Determine the (X, Y) coordinate at the center of the cell enclosing the given text.  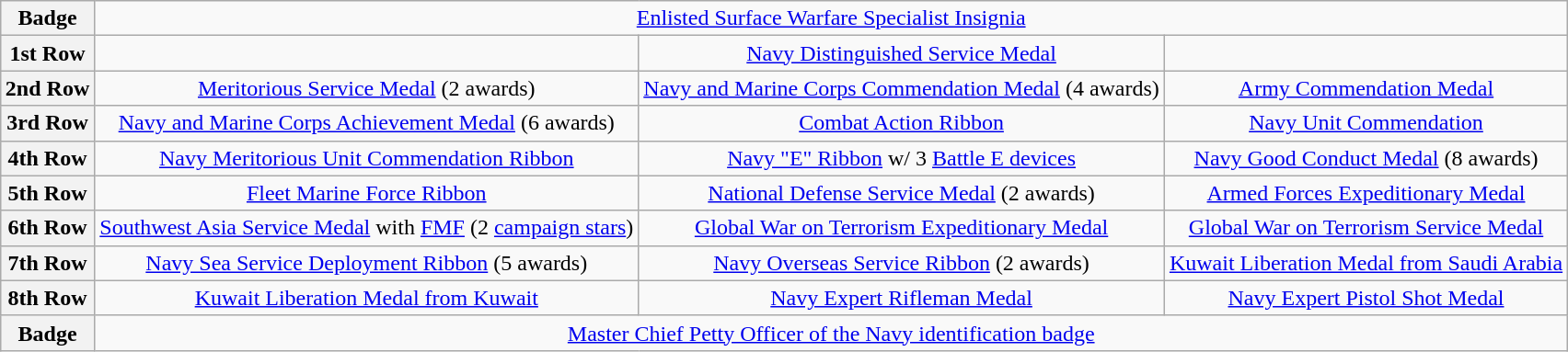
8th Row (47, 298)
National Defense Service Medal (2 awards) (902, 193)
Southwest Asia Service Medal with FMF (2 campaign stars) (366, 228)
Navy Expert Pistol Shot Medal (1366, 298)
2nd Row (47, 88)
3rd Row (47, 123)
Navy Good Conduct Medal (8 awards) (1366, 158)
4th Row (47, 158)
Navy Unit Commendation (1366, 123)
Global War on Terrorism Expeditionary Medal (902, 228)
Meritorious Service Medal (2 awards) (366, 88)
Master Chief Petty Officer of the Navy identification badge (832, 333)
7th Row (47, 263)
Army Commendation Medal (1366, 88)
Combat Action Ribbon (902, 123)
Navy "E" Ribbon w/ 3 Battle E devices (902, 158)
Navy Distinguished Service Medal (902, 53)
Navy Overseas Service Ribbon (2 awards) (902, 263)
Kuwait Liberation Medal from Kuwait (366, 298)
5th Row (47, 193)
Armed Forces Expeditionary Medal (1366, 193)
Enlisted Surface Warfare Specialist Insignia (832, 18)
1st Row (47, 53)
Global War on Terrorism Service Medal (1366, 228)
6th Row (47, 228)
Navy Meritorious Unit Commendation Ribbon (366, 158)
Navy Expert Rifleman Medal (902, 298)
Navy Sea Service Deployment Ribbon (5 awards) (366, 263)
Kuwait Liberation Medal from Saudi Arabia (1366, 263)
Navy and Marine Corps Achievement Medal (6 awards) (366, 123)
Fleet Marine Force Ribbon (366, 193)
Navy and Marine Corps Commendation Medal (4 awards) (902, 88)
